Extract the [X, Y] coordinate from the center of the cell holding the provided text.  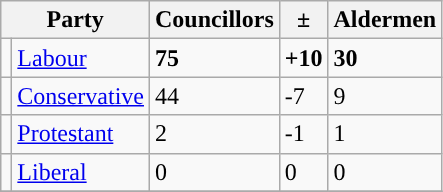
1 [385, 134]
Aldermen [385, 20]
9 [385, 96]
30 [385, 58]
-1 [304, 134]
Liberal [81, 172]
Councillors [215, 20]
2 [215, 134]
± [304, 20]
Protestant [81, 134]
75 [215, 58]
Labour [81, 58]
Conservative [81, 96]
Party [76, 20]
-7 [304, 96]
44 [215, 96]
+10 [304, 58]
